Find where the given text appears and provide that cell's center as [X, Y] coordinate. 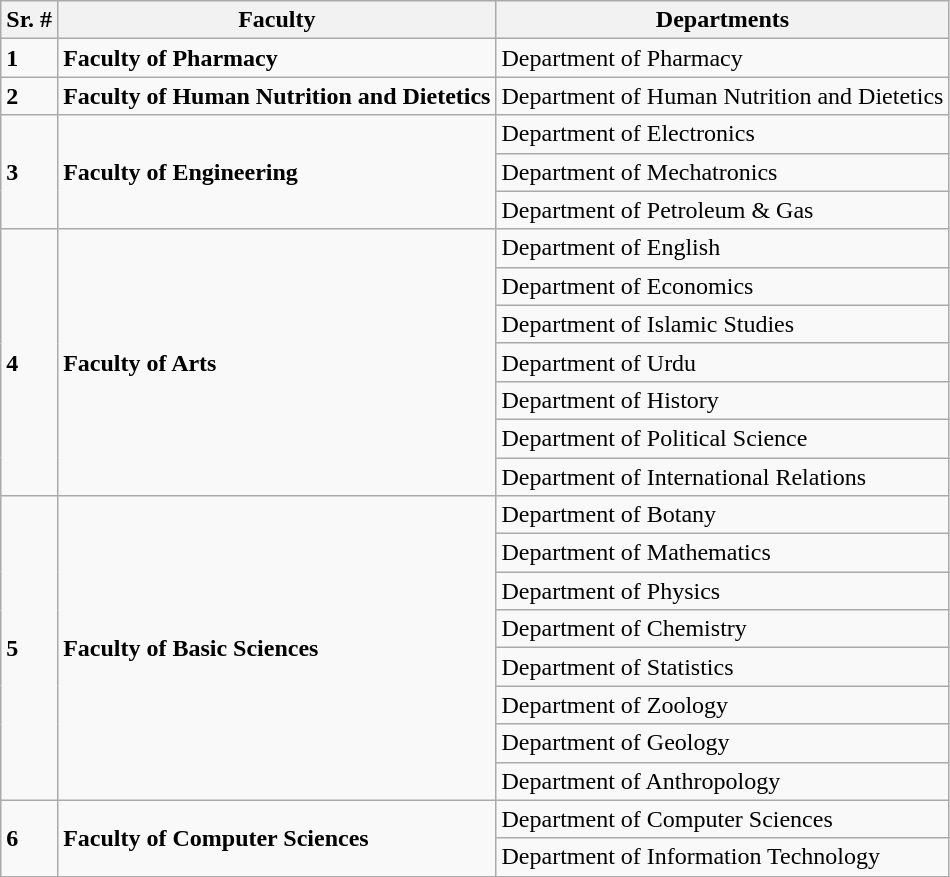
4 [30, 362]
Sr. # [30, 20]
Faculty of Computer Sciences [277, 838]
Department of Computer Sciences [722, 819]
Department of Islamic Studies [722, 324]
Faculty [277, 20]
Faculty of Basic Sciences [277, 648]
6 [30, 838]
Faculty of Arts [277, 362]
Department of Petroleum & Gas [722, 210]
Department of Physics [722, 591]
Department of Information Technology [722, 857]
Department of Political Science [722, 438]
Department of Human Nutrition and Dietetics [722, 96]
Department of Botany [722, 515]
2 [30, 96]
Department of Chemistry [722, 629]
Faculty of Engineering [277, 172]
5 [30, 648]
Department of Geology [722, 743]
Department of Electronics [722, 134]
Department of Economics [722, 286]
3 [30, 172]
Department of Statistics [722, 667]
Department of Mathematics [722, 553]
Department of Urdu [722, 362]
Department of Zoology [722, 705]
Faculty of Human Nutrition and Dietetics [277, 96]
Department of Pharmacy [722, 58]
Department of International Relations [722, 477]
Department of Mechatronics [722, 172]
Department of History [722, 400]
1 [30, 58]
Department of English [722, 248]
Department of Anthropology [722, 781]
Departments [722, 20]
Faculty of Pharmacy [277, 58]
